Return (X, Y) of the center of cell containing provided text 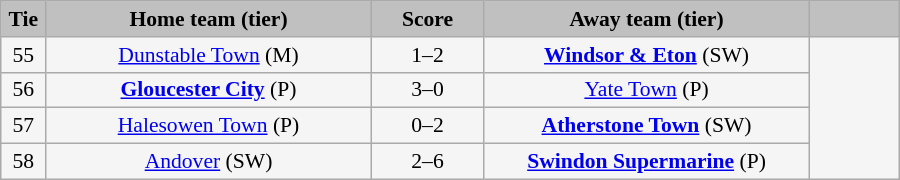
Dunstable Town (M) (209, 55)
Away team (tier) (647, 19)
Windsor & Eton (SW) (647, 55)
3–0 (427, 90)
Gloucester City (P) (209, 90)
1–2 (427, 55)
Home team (tier) (209, 19)
Atherstone Town (SW) (647, 126)
56 (24, 90)
Andover (SW) (209, 162)
Swindon Supermarine (P) (647, 162)
Halesowen Town (P) (209, 126)
Score (427, 19)
58 (24, 162)
57 (24, 126)
Yate Town (P) (647, 90)
2–6 (427, 162)
Tie (24, 19)
0–2 (427, 126)
55 (24, 55)
